Provide the (x, y) coordinate of the cell's center where the given text is located.  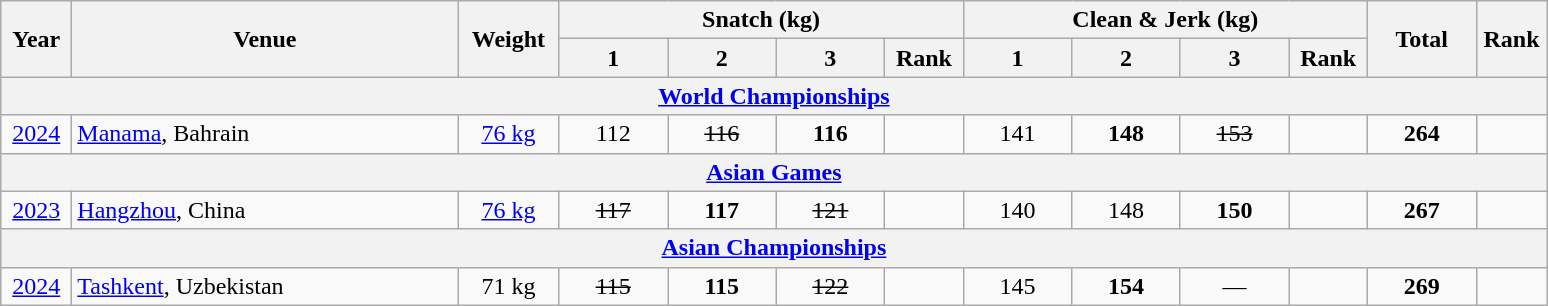
Hangzhou, China (265, 210)
269 (1422, 286)
Year (36, 39)
Venue (265, 39)
264 (1422, 134)
Asian Games (774, 172)
154 (1126, 286)
121 (830, 210)
71 kg (508, 286)
Weight (508, 39)
Total (1422, 39)
153 (1234, 134)
150 (1234, 210)
World Championships (774, 96)
112 (614, 134)
Tashkent, Uzbekistan (265, 286)
Manama, Bahrain (265, 134)
— (1234, 286)
140 (1018, 210)
267 (1422, 210)
2023 (36, 210)
122 (830, 286)
145 (1018, 286)
141 (1018, 134)
Asian Championships (774, 248)
Snatch (kg) (761, 20)
Clean & Jerk (kg) (1165, 20)
